Return (x, y) of the center of cell containing provided text 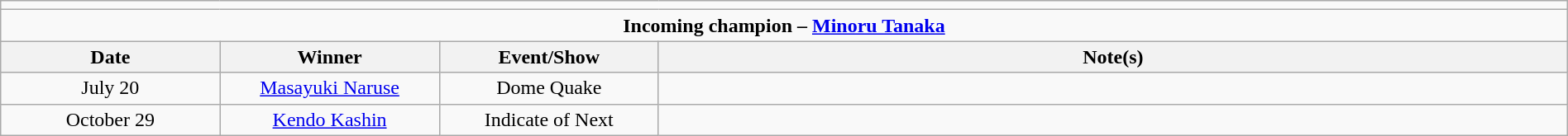
Incoming champion – Minoru Tanaka (784, 26)
July 20 (111, 88)
Winner (329, 57)
Indicate of Next (549, 120)
Date (111, 57)
Event/Show (549, 57)
Note(s) (1113, 57)
Kendo Kashin (329, 120)
Masayuki Naruse (329, 88)
Dome Quake (549, 88)
October 29 (111, 120)
